Extract the (X, Y) coordinate from the center of the cell holding the provided text.  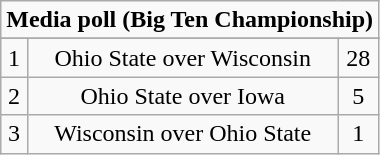
Ohio State over Wisconsin (182, 58)
28 (358, 58)
Ohio State over Iowa (182, 96)
3 (14, 134)
Wisconsin over Ohio State (182, 134)
Media poll (Big Ten Championship) (190, 20)
2 (14, 96)
5 (358, 96)
